Extract the [x, y] coordinate from the center of the cell holding the provided text.  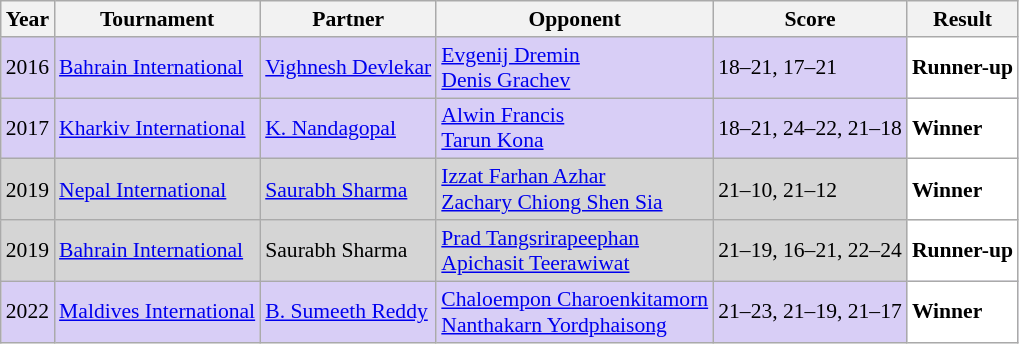
Maldives International [157, 312]
2016 [28, 68]
21–10, 21–12 [810, 190]
Prad Tangsrirapeephan Apichasit Teerawiwat [574, 250]
B. Sumeeth Reddy [348, 312]
Kharkiv International [157, 128]
Izzat Farhan Azhar Zachary Chiong Shen Sia [574, 190]
21–19, 16–21, 22–24 [810, 250]
2022 [28, 312]
Evgenij Dremin Denis Grachev [574, 68]
K. Nandagopal [348, 128]
Tournament [157, 19]
18–21, 24–22, 21–18 [810, 128]
Opponent [574, 19]
Nepal International [157, 190]
Result [962, 19]
Alwin Francis Tarun Kona [574, 128]
2017 [28, 128]
Vighnesh Devlekar [348, 68]
18–21, 17–21 [810, 68]
Score [810, 19]
Chaloempon Charoenkitamorn Nanthakarn Yordphaisong [574, 312]
21–23, 21–19, 21–17 [810, 312]
Year [28, 19]
Partner [348, 19]
